Output the (X, Y) coordinate of the center of the cell containing the given text.  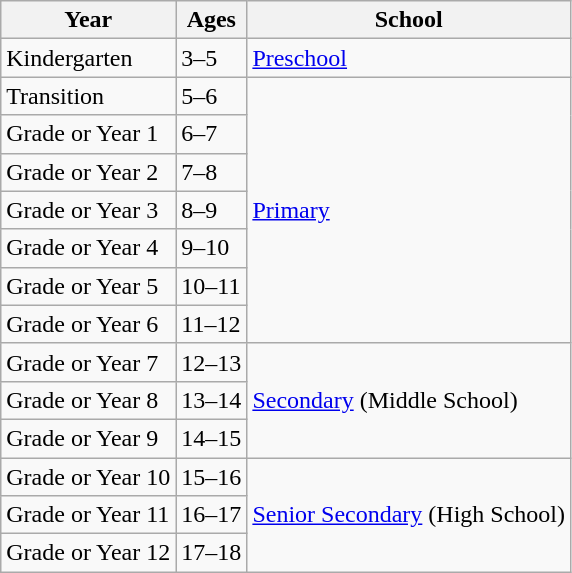
6–7 (212, 134)
10–11 (212, 286)
Transition (88, 96)
Grade or Year 5 (88, 286)
5–6 (212, 96)
Grade or Year 12 (88, 553)
13–14 (212, 400)
Grade or Year 6 (88, 324)
17–18 (212, 553)
Senior Secondary (High School) (409, 515)
Grade or Year 11 (88, 515)
Ages (212, 20)
Grade or Year 8 (88, 400)
15–16 (212, 477)
School (409, 20)
Preschool (409, 58)
Grade or Year 7 (88, 362)
11–12 (212, 324)
Grade or Year 3 (88, 210)
Grade or Year 9 (88, 438)
Grade or Year 1 (88, 134)
14–15 (212, 438)
16–17 (212, 515)
Grade or Year 10 (88, 477)
Primary (409, 210)
3–5 (212, 58)
Grade or Year 4 (88, 248)
Kindergarten (88, 58)
8–9 (212, 210)
Secondary (Middle School) (409, 400)
9–10 (212, 248)
12–13 (212, 362)
Year (88, 20)
7–8 (212, 172)
Grade or Year 2 (88, 172)
